Detect which cell encompasses the target text, then output its [X, Y] center coordinate. 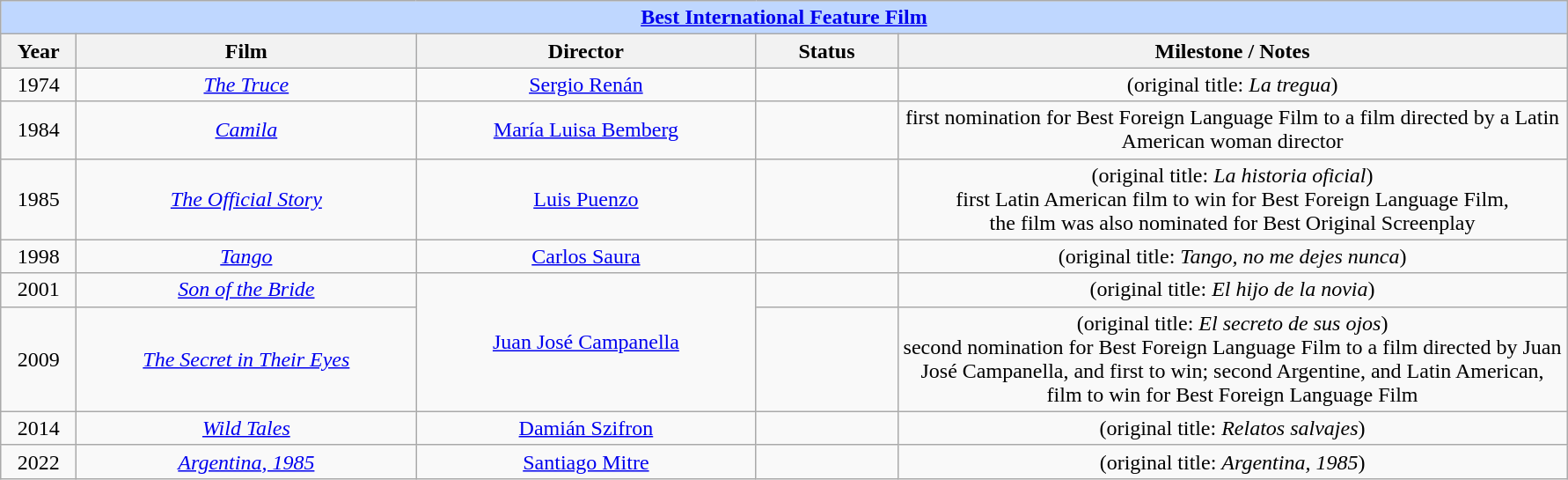
Wild Tales [246, 428]
2022 [39, 462]
Best International Feature Film [784, 18]
(original title: Argentina, 1985) [1232, 462]
The Secret in Their Eyes [246, 359]
Juan José Campanella [586, 342]
first nomination for Best Foreign Language Film to a film directed by a Latin American woman director [1232, 130]
1985 [39, 199]
Luis Puenzo [586, 199]
Santiago Mitre [586, 462]
Carlos Saura [586, 256]
Tango [246, 256]
Film [246, 51]
Director [586, 51]
María Luisa Bemberg [586, 130]
Year [39, 51]
1974 [39, 85]
(original title: Relatos salvajes) [1232, 428]
Argentina, 1985 [246, 462]
2001 [39, 290]
1984 [39, 130]
2009 [39, 359]
Damián Szifron [586, 428]
Son of the Bride [246, 290]
(original title: La tregua) [1232, 85]
The Official Story [246, 199]
Camila [246, 130]
(original title: El hijo de la novia) [1232, 290]
1998 [39, 256]
Status [827, 51]
Milestone / Notes [1232, 51]
Sergio Renán [586, 85]
(original title: Tango, no me dejes nunca) [1232, 256]
2014 [39, 428]
The Truce [246, 85]
